Scan for the cell matching the given text and deliver its [x, y] coordinate at center. 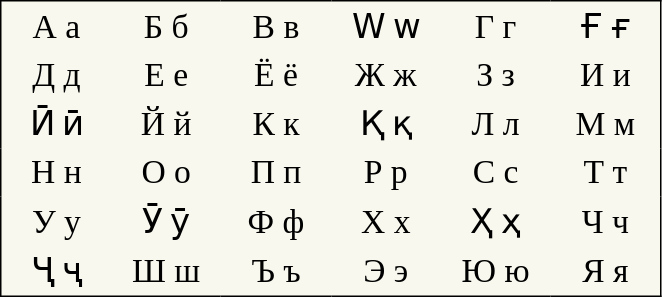
Ԝ ԝ [386, 26]
В в [276, 26]
Д д [56, 75]
Й й [166, 124]
С с [496, 172]
Р р [386, 172]
Ё ё [276, 75]
П п [276, 172]
Х х [386, 221]
Ж ж [386, 75]
Э э [386, 271]
З з [496, 75]
А а [56, 26]
Ғ ғ [606, 26]
К к [276, 124]
Г г [496, 26]
И и [606, 75]
Т т [606, 172]
Б б [166, 26]
Л л [496, 124]
Е е [166, 75]
Ӣ ӣ [56, 124]
Ч ч [606, 221]
Я я [606, 271]
У у [56, 221]
О о [166, 172]
Ҳ ҳ [496, 221]
Ф ф [276, 221]
Н н [56, 172]
Ю ю [496, 271]
Ш ш [166, 271]
Ҷ ҷ [56, 271]
Ъ ъ [276, 271]
М м [606, 124]
Қ қ [386, 124]
Ӯ ӯ [166, 221]
